From the cell containing the given text, extract its center point as (x, y) coordinate. 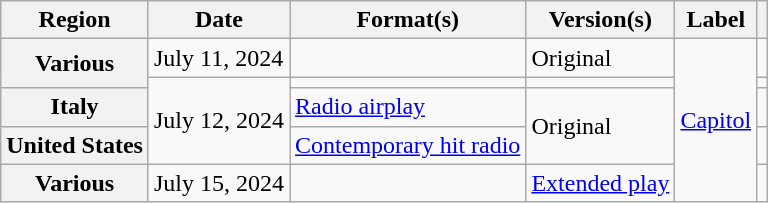
Capitol (716, 120)
Region (75, 20)
United States (75, 145)
Version(s) (600, 20)
Format(s) (408, 20)
July 11, 2024 (218, 58)
Italy (75, 107)
Contemporary hit radio (408, 145)
Label (716, 20)
Extended play (600, 183)
July 15, 2024 (218, 183)
Date (218, 20)
July 12, 2024 (218, 120)
Radio airplay (408, 107)
